Return [X, Y] of the center of cell containing provided text 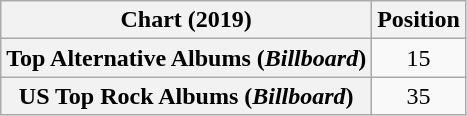
15 [419, 58]
35 [419, 96]
Top Alternative Albums (Billboard) [186, 58]
US Top Rock Albums (Billboard) [186, 96]
Chart (2019) [186, 20]
Position [419, 20]
